Extract the (x, y) coordinate from the center of the cell holding the provided text.  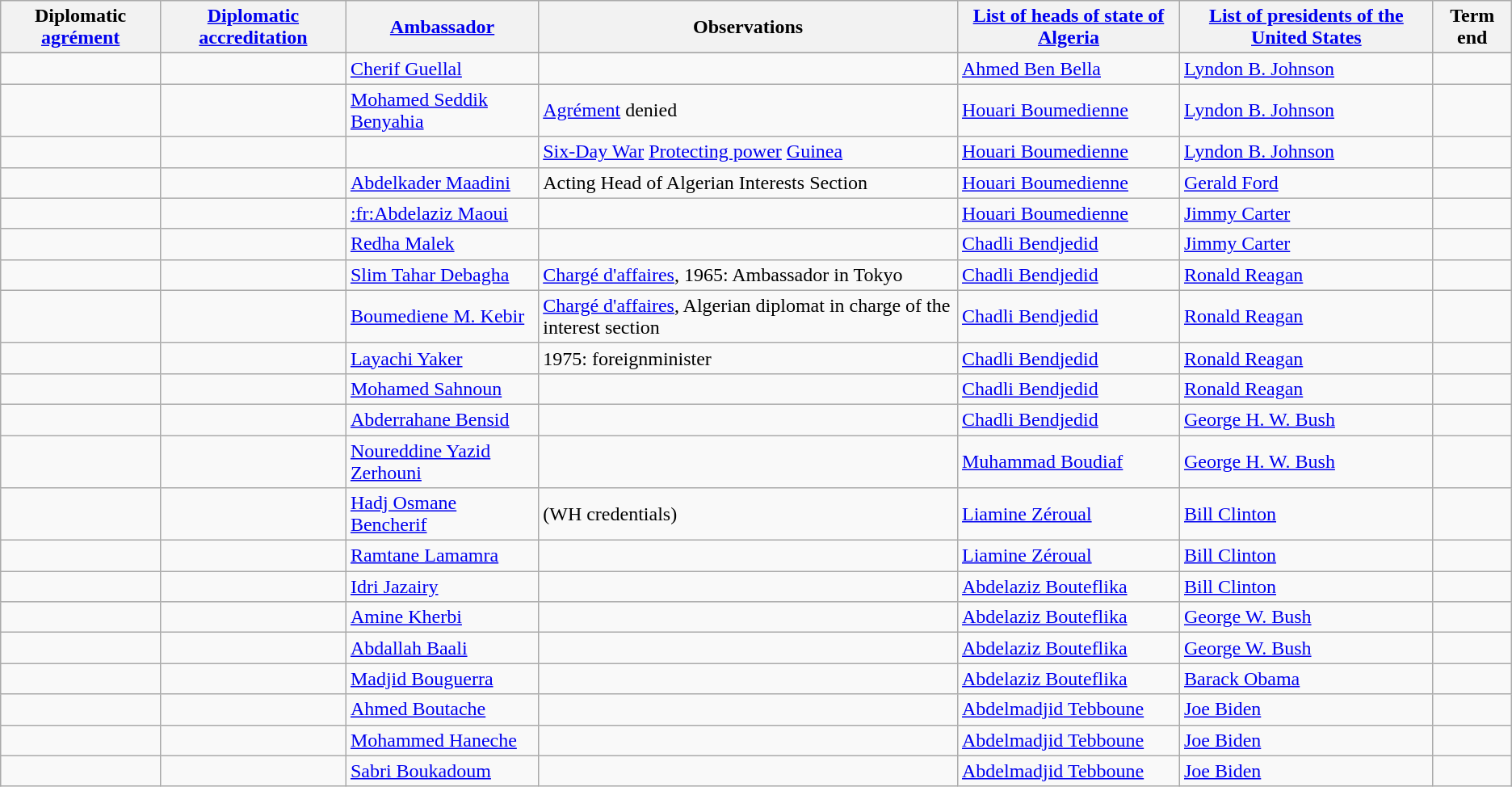
Noureddine Yazid Zerhouni (442, 461)
Abdelkader Maadini (442, 183)
Layachi Yaker (442, 358)
Acting Head of Algerian Interests Section (748, 183)
Agrément denied (748, 110)
Redha Malek (442, 244)
Diplomatic agrément (81, 27)
Cherif Guellal (442, 69)
List of heads of state of Algeria (1068, 27)
(WH credentials) (748, 514)
Mohamed Seddik Benyahia (442, 110)
Abderrahane Bensid (442, 419)
1975: foreignminister (748, 358)
Gerald Ford (1306, 183)
Slim Tahar Debagha (442, 275)
Six-Day War Protecting power Guinea (748, 152)
Idri Jazairy (442, 587)
Ramtane Lamamra (442, 556)
Observations (748, 27)
Boumediene M. Kebir (442, 317)
Mohamed Sahnoun (442, 389)
Abdallah Baali (442, 648)
Sabri Boukadoum (442, 771)
Hadj Osmane Bencherif (442, 514)
List of presidents of the United States (1306, 27)
Barack Obama (1306, 679)
Madjid Bouguerra (442, 679)
Term end (1472, 27)
Amine Kherbi (442, 617)
Ahmed Ben Bella (1068, 69)
Diplomatic accreditation (253, 27)
Mohammed Haneche (442, 740)
:fr:Abdelaziz Maoui (442, 213)
Chargé d'affaires, 1965: Ambassador in Tokyo (748, 275)
Muhammad Boudiaf (1068, 461)
Ambassador (442, 27)
Ahmed Boutache (442, 709)
Chargé d'affaires, Algerian diplomat in charge of the interest section (748, 317)
